Detect which cell encompasses the target text, then output its (x, y) center coordinate. 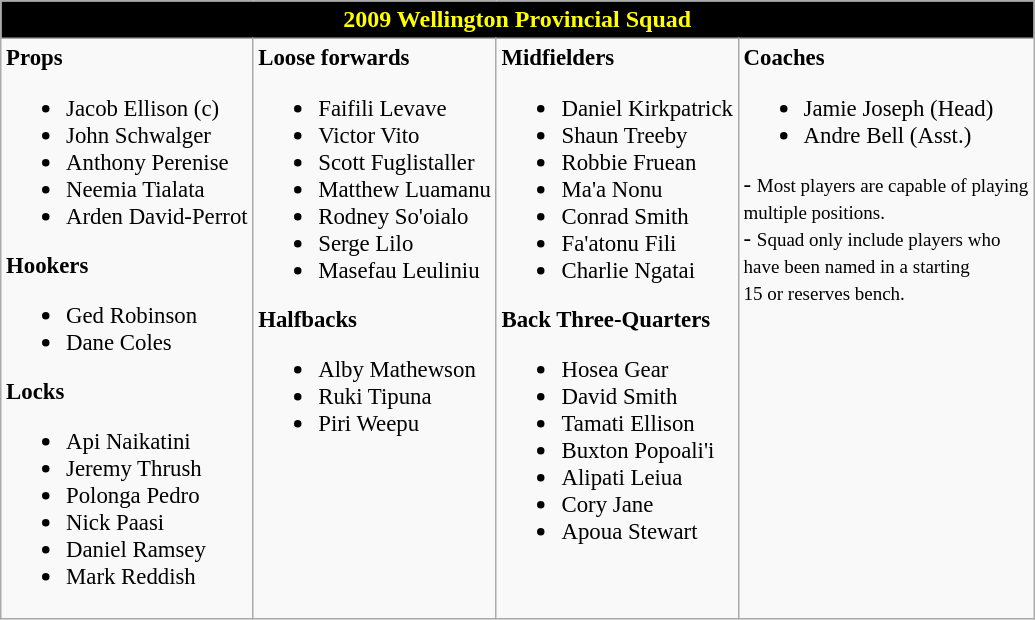
2009 Wellington Provincial Squad (518, 20)
